Return (x, y) of the center of cell containing provided text 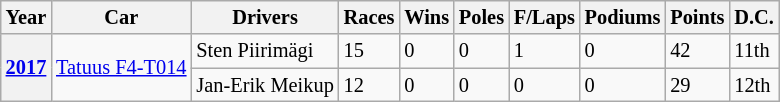
Podiums (623, 17)
Jan-Erik Meikup (264, 85)
Poles (482, 17)
15 (370, 51)
1 (544, 51)
Sten Piirimägi (264, 51)
42 (697, 51)
D.C. (754, 17)
Races (370, 17)
F/Laps (544, 17)
Car (121, 17)
29 (697, 85)
11th (754, 51)
Points (697, 17)
Year (26, 17)
Drivers (264, 17)
12th (754, 85)
Tatuus F4-T014 (121, 68)
Wins (426, 17)
2017 (26, 68)
12 (370, 85)
